Search for the cell housing the specified text and yield its [X, Y] center coordinate. 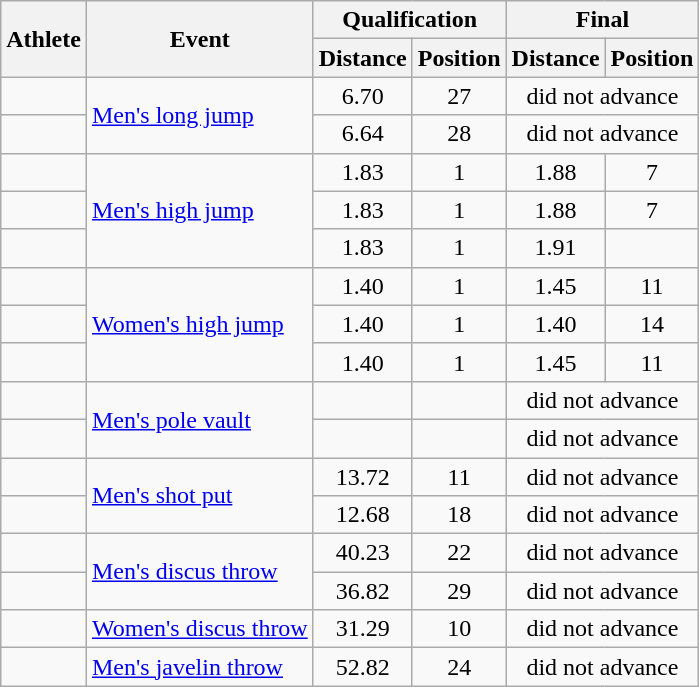
1.91 [556, 248]
52.82 [362, 667]
14 [652, 324]
31.29 [362, 629]
13.72 [362, 477]
Men's shot put [200, 496]
Women's high jump [200, 324]
Men's pole vault [200, 419]
Women's discus throw [200, 629]
22 [459, 553]
10 [459, 629]
24 [459, 667]
27 [459, 96]
12.68 [362, 515]
28 [459, 134]
Final [602, 20]
18 [459, 515]
36.82 [362, 591]
Men's long jump [200, 115]
29 [459, 591]
Men's javelin throw [200, 667]
40.23 [362, 553]
6.64 [362, 134]
6.70 [362, 96]
Qualification [410, 20]
Men's discus throw [200, 572]
Athlete [44, 39]
Men's high jump [200, 210]
Event [200, 39]
